Detect which cell encompasses the target text, then output its (X, Y) center coordinate. 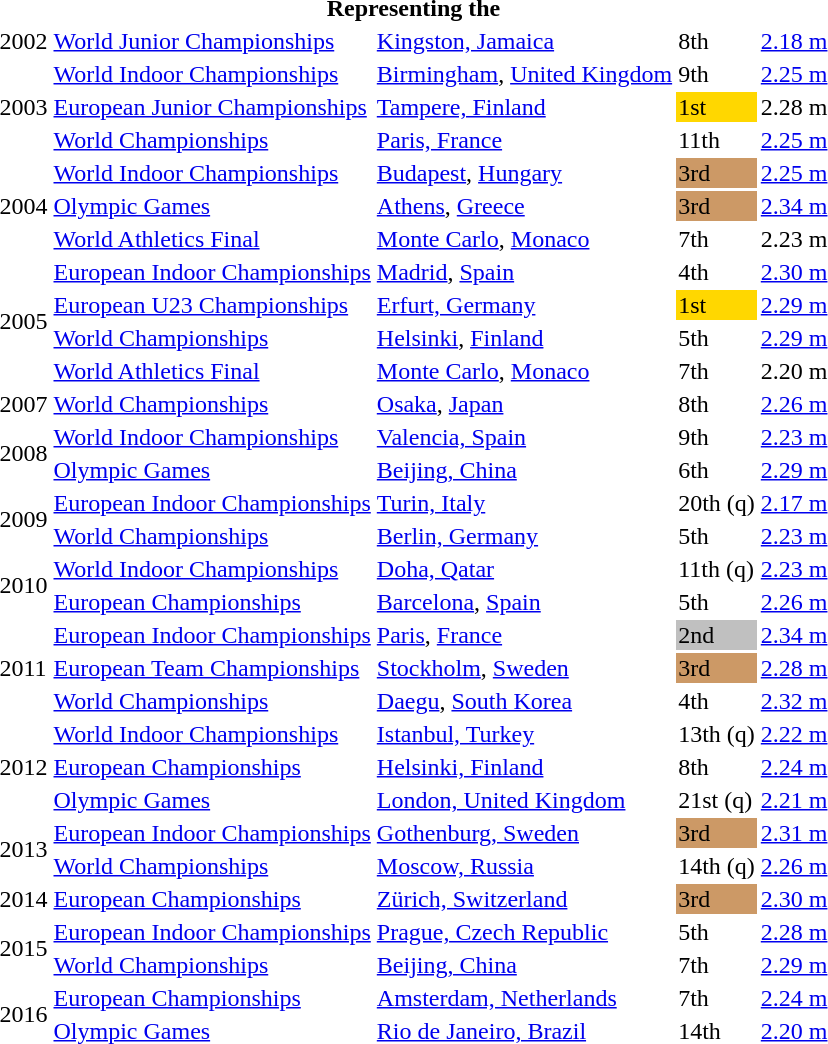
Birmingham, United Kingdom (524, 74)
Istanbul, Turkey (524, 734)
Budapest, Hungary (524, 173)
Turin, Italy (524, 503)
Gothenburg, Sweden (524, 833)
Erfurt, Germany (524, 305)
Amsterdam, Netherlands (524, 998)
11th (q) (717, 569)
Doha, Qatar (524, 569)
European Team Championships (212, 668)
European Junior Championships (212, 107)
Tampere, Finland (524, 107)
13th (q) (717, 734)
World Junior Championships (212, 41)
Osaka, Japan (524, 404)
Moscow, Russia (524, 866)
21st (q) (717, 800)
European U23 Championships (212, 305)
Valencia, Spain (524, 437)
London, United Kingdom (524, 800)
Zürich, Switzerland (524, 899)
Madrid, Spain (524, 272)
Stockholm, Sweden (524, 668)
Barcelona, Spain (524, 602)
Athens, Greece (524, 206)
Berlin, Germany (524, 536)
11th (717, 140)
2nd (717, 635)
20th (q) (717, 503)
14th (q) (717, 866)
6th (717, 470)
Daegu, South Korea (524, 701)
Kingston, Jamaica (524, 41)
Prague, Czech Republic (524, 932)
